Capture the cell that displays the provided text and extract its (X, Y) central coordinate. 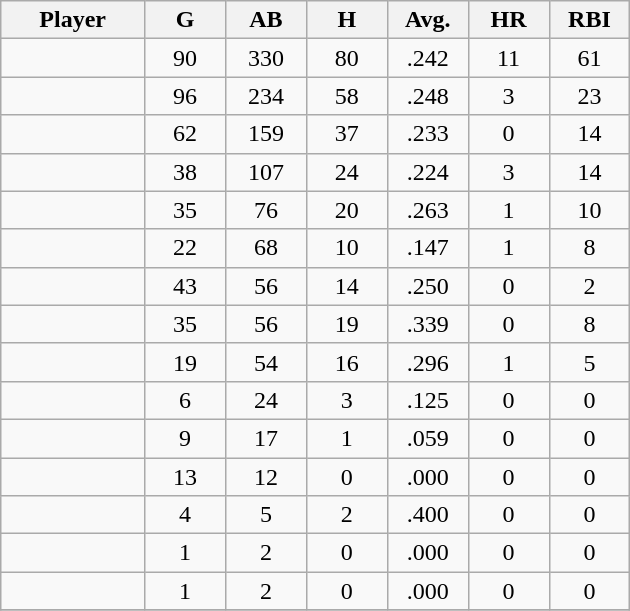
61 (590, 58)
90 (186, 58)
Player (73, 20)
62 (186, 134)
6 (186, 400)
80 (346, 58)
11 (508, 58)
234 (266, 96)
.296 (428, 362)
HR (508, 20)
H (346, 20)
.400 (428, 515)
.263 (428, 210)
RBI (590, 20)
AB (266, 20)
G (186, 20)
.059 (428, 438)
96 (186, 96)
68 (266, 248)
58 (346, 96)
330 (266, 58)
Avg. (428, 20)
20 (346, 210)
.233 (428, 134)
54 (266, 362)
.147 (428, 248)
12 (266, 477)
13 (186, 477)
37 (346, 134)
.248 (428, 96)
43 (186, 286)
16 (346, 362)
.339 (428, 324)
.250 (428, 286)
22 (186, 248)
.224 (428, 172)
4 (186, 515)
107 (266, 172)
38 (186, 172)
23 (590, 96)
.242 (428, 58)
76 (266, 210)
159 (266, 134)
17 (266, 438)
9 (186, 438)
.125 (428, 400)
